Capture the cell that displays the provided text and extract its [x, y] central coordinate. 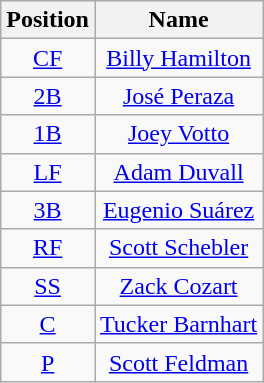
Joey Votto [178, 134]
Billy Hamilton [178, 58]
Adam Duvall [178, 172]
2B [48, 96]
Eugenio Suárez [178, 210]
1B [48, 134]
SS [48, 286]
P [48, 362]
CF [48, 58]
C [48, 324]
Zack Cozart [178, 286]
Position [48, 20]
José Peraza [178, 96]
Tucker Barnhart [178, 324]
LF [48, 172]
Scott Schebler [178, 248]
RF [48, 248]
Name [178, 20]
Scott Feldman [178, 362]
3B [48, 210]
